Return [x, y] of the center of cell containing provided text 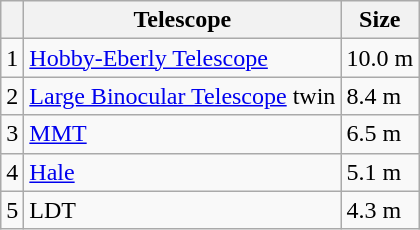
LDT [182, 210]
4.3 m [380, 210]
Hobby-Eberly Telescope [182, 58]
2 [12, 96]
MMT [182, 134]
Size [380, 20]
5 [12, 210]
3 [12, 134]
Hale [182, 172]
4 [12, 172]
5.1 m [380, 172]
10.0 m [380, 58]
6.5 m [380, 134]
Large Binocular Telescope twin [182, 96]
1 [12, 58]
8.4 m [380, 96]
Telescope [182, 20]
